Search for the cell housing the specified text and yield its (X, Y) center coordinate. 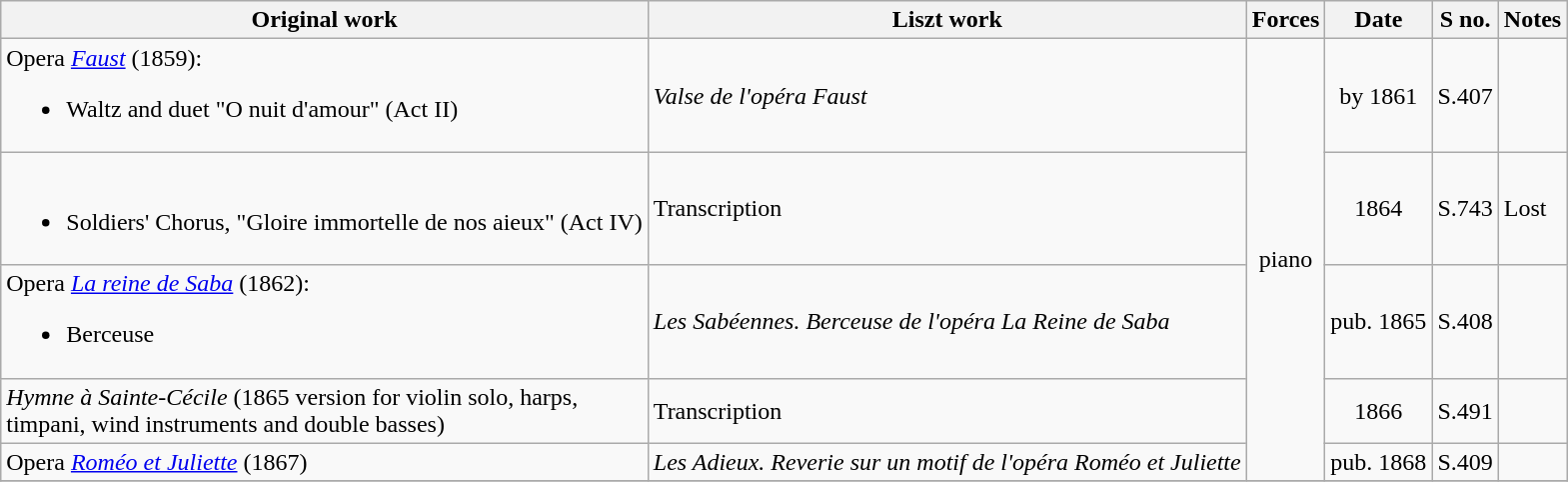
Lost (1532, 208)
1864 (1379, 208)
Les Sabéennes. Berceuse de l'opéra La Reine de Saba (947, 322)
Valse de l'opéra Faust (947, 96)
Forces (1285, 20)
Date (1379, 20)
Opera La reine de Saba (1862):Berceuse (325, 322)
pub. 1865 (1379, 322)
S.407 (1465, 96)
Opera Roméo et Juliette (1867) (325, 462)
S.743 (1465, 208)
Liszt work (947, 20)
Hymne à Sainte-Cécile (1865 version for violin solo, harps, timpani, wind instruments and double basses) (325, 410)
by 1861 (1379, 96)
1866 (1379, 410)
piano (1285, 260)
pub. 1868 (1379, 462)
Opera Faust (1859):Waltz and duet "O nuit d'amour" (Act II) (325, 96)
S.409 (1465, 462)
S no. (1465, 20)
Soldiers' Chorus, "Gloire immortelle de nos aieux" (Act IV) (325, 208)
Notes (1532, 20)
Les Adieux. Reverie sur un motif de l'opéra Roméo et Juliette (947, 462)
Original work (325, 20)
S.408 (1465, 322)
S.491 (1465, 410)
